Return (x, y) of the center of cell containing provided text 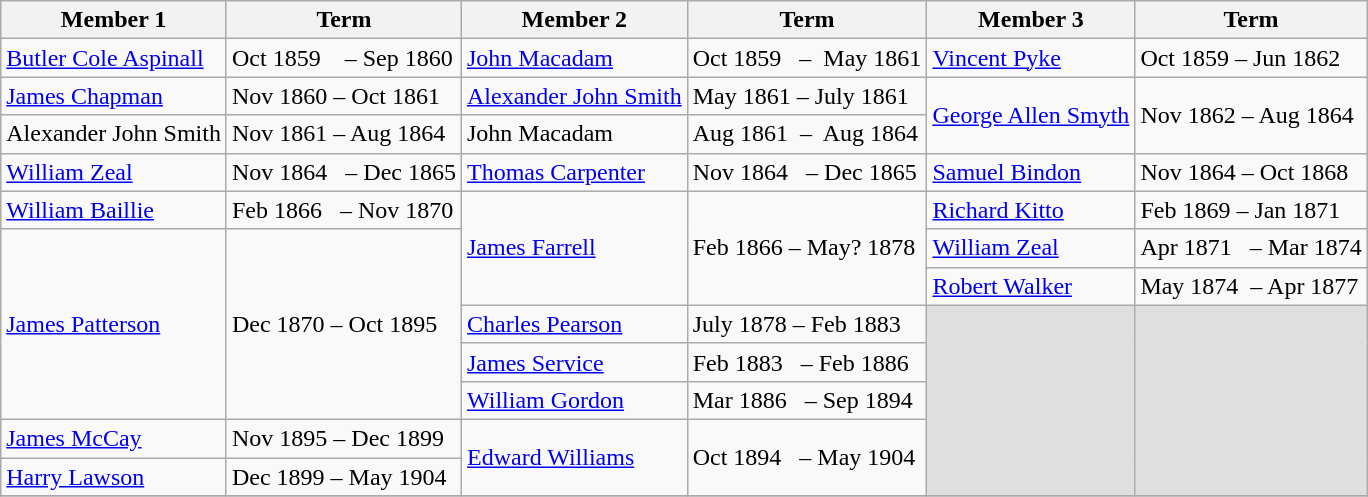
Nov 1862 – Aug 1864 (1251, 115)
Nov 1864 – Oct 1868 (1251, 172)
James Service (574, 362)
William Baillie (114, 210)
James Chapman (114, 96)
Oct 1859 – Jun 1862 (1251, 58)
Dec 1899 – May 1904 (344, 477)
James McCay (114, 438)
William Gordon (574, 400)
Vincent Pyke (1031, 58)
Oct 1894 – May 1904 (807, 457)
George Allen Smyth (1031, 115)
Robert Walker (1031, 286)
Member 3 (1031, 20)
Oct 1859 – May 1861 (807, 58)
Thomas Carpenter (574, 172)
Edward Williams (574, 457)
July 1878 – Feb 1883 (807, 324)
Nov 1861 – Aug 1864 (344, 134)
Nov 1895 – Dec 1899 (344, 438)
Oct 1859 – Sep 1860 (344, 58)
Member 1 (114, 20)
Butler Cole Aspinall (114, 58)
May 1874 – Apr 1877 (1251, 286)
James Farrell (574, 248)
Feb 1869 – Jan 1871 (1251, 210)
Feb 1866 – May? 1878 (807, 248)
Feb 1866 – Nov 1870 (344, 210)
May 1861 – July 1861 (807, 96)
Dec 1870 – Oct 1895 (344, 324)
Samuel Bindon (1031, 172)
Charles Pearson (574, 324)
Nov 1860 – Oct 1861 (344, 96)
Feb 1883 – Feb 1886 (807, 362)
Member 2 (574, 20)
James Patterson (114, 324)
Harry Lawson (114, 477)
Apr 1871 – Mar 1874 (1251, 248)
Aug 1861 – Aug 1864 (807, 134)
Mar 1886 – Sep 1894 (807, 400)
Richard Kitto (1031, 210)
